Detect which cell encompasses the target text, then output its (x, y) center coordinate. 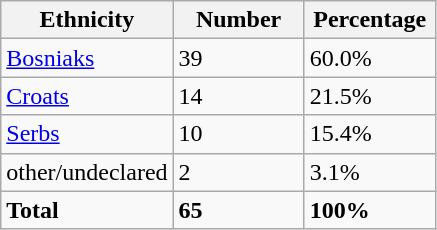
Bosniaks (87, 58)
Serbs (87, 134)
Percentage (370, 20)
14 (238, 96)
100% (370, 210)
39 (238, 58)
other/undeclared (87, 172)
3.1% (370, 172)
Total (87, 210)
Ethnicity (87, 20)
60.0% (370, 58)
Croats (87, 96)
Number (238, 20)
10 (238, 134)
2 (238, 172)
21.5% (370, 96)
65 (238, 210)
15.4% (370, 134)
